Output the (X, Y) coordinate of the center of the cell containing the given text.  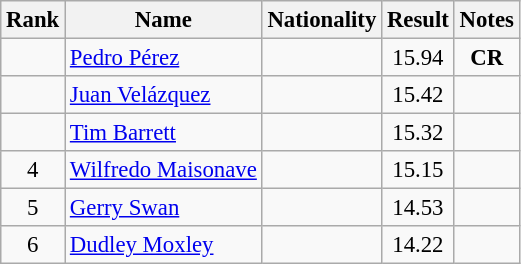
4 (33, 170)
15.94 (418, 58)
Notes (486, 20)
Rank (33, 20)
14.53 (418, 208)
Gerry Swan (164, 208)
Name (164, 20)
Result (418, 20)
Nationality (322, 20)
6 (33, 245)
Juan Velázquez (164, 95)
5 (33, 208)
Pedro Pérez (164, 58)
14.22 (418, 245)
Dudley Moxley (164, 245)
Tim Barrett (164, 133)
CR (486, 58)
15.42 (418, 95)
15.15 (418, 170)
15.32 (418, 133)
Wilfredo Maisonave (164, 170)
